Search for the cell housing the specified text and yield its [x, y] center coordinate. 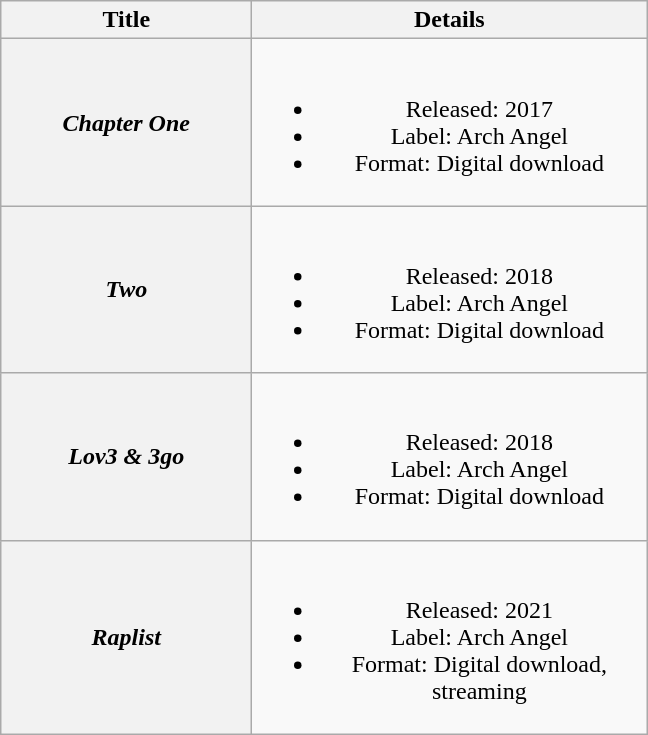
Two [126, 290]
Chapter One [126, 122]
Details [450, 20]
Lov3 & 3go [126, 456]
Raplist [126, 637]
Title [126, 20]
Released: 2021Label: Arch AngelFormat: Digital download, streaming [450, 637]
Released: 2017Label: Arch AngelFormat: Digital download [450, 122]
